Scan for the cell matching the given text and deliver its [x, y] coordinate at center. 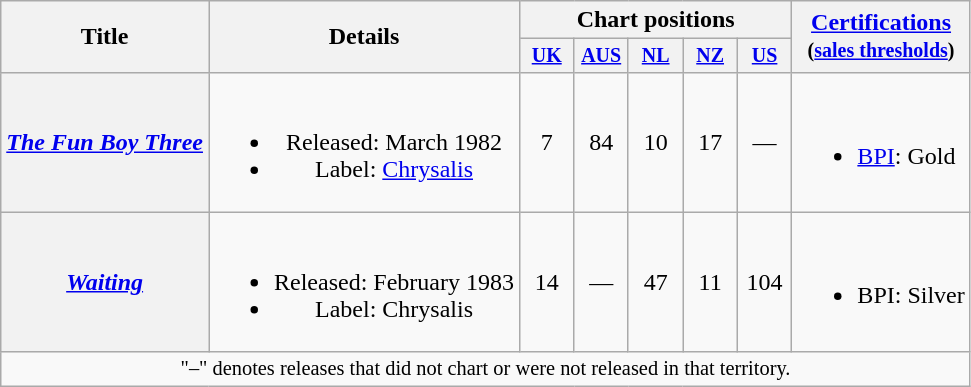
17 [710, 142]
11 [710, 282]
104 [764, 282]
Waiting [105, 282]
NL [655, 56]
BPI: Silver [881, 282]
7 [546, 142]
Details [364, 37]
Title [105, 37]
Released: February 1983Label: Chrysalis [364, 282]
10 [655, 142]
Chart positions [655, 20]
US [764, 56]
Certifications(sales thresholds) [881, 37]
47 [655, 282]
"–" denotes releases that did not chart or were not released in that territory. [486, 369]
The Fun Boy Three [105, 142]
UK [546, 56]
NZ [710, 56]
14 [546, 282]
BPI: Gold [881, 142]
84 [601, 142]
Released: March 1982Label: Chrysalis [364, 142]
AUS [601, 56]
